Search for the cell housing the specified text and yield its [x, y] center coordinate. 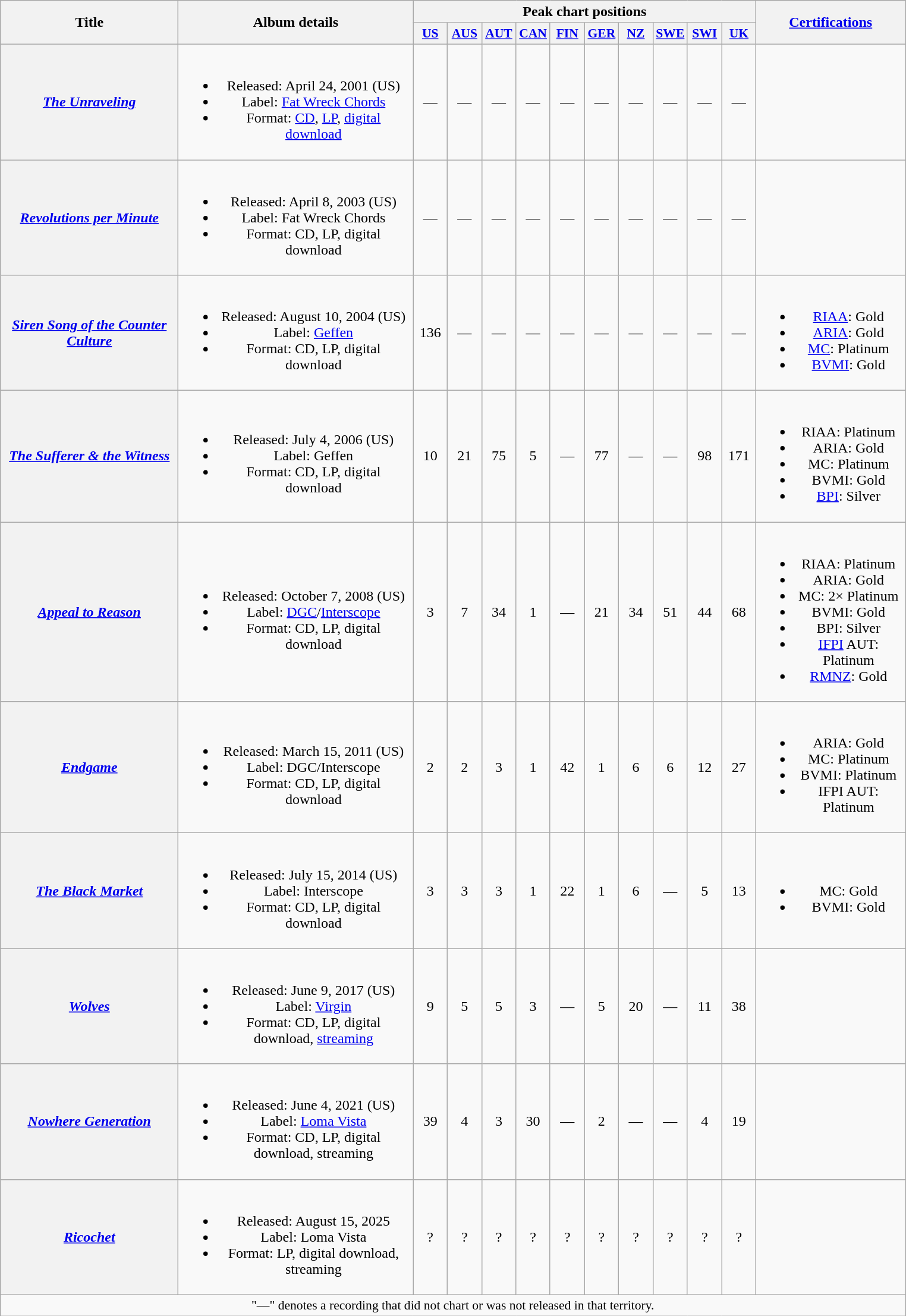
39 [430, 1122]
10 [430, 457]
27 [739, 767]
Ricochet [89, 1237]
RIAA: PlatinumARIA: GoldMC: 2× PlatinumBVMI: GoldBPI: SilverIFPI AUT: PlatinumRMNZ: Gold [831, 612]
NZ [636, 34]
GER [602, 34]
FIN [567, 34]
Siren Song of the Counter Culture [89, 333]
Certifications [831, 23]
US [430, 34]
19 [739, 1122]
Released: October 7, 2008 (US)Label: DGC/InterscopeFormat: CD, LP, digital download [296, 612]
Wolves [89, 1006]
Released: June 9, 2017 (US)Label: VirginFormat: CD, LP, digital download, streaming [296, 1006]
Released: March 15, 2011 (US)Label: DGC/InterscopeFormat: CD, LP, digital download [296, 767]
20 [636, 1006]
Released: July 15, 2014 (US)Label: InterscopeFormat: CD, LP, digital download [296, 891]
7 [465, 612]
The Black Market [89, 891]
Album details [296, 23]
The Unraveling [89, 102]
30 [533, 1122]
Released: April 8, 2003 (US)Label: Fat Wreck ChordsFormat: CD, LP, digital download [296, 217]
SWI [704, 34]
RIAA: GoldARIA: GoldMC: PlatinumBVMI: Gold [831, 333]
98 [704, 457]
68 [739, 612]
75 [499, 457]
136 [430, 333]
AUS [465, 34]
77 [602, 457]
The Sufferer & the Witness [89, 457]
Endgame [89, 767]
UK [739, 34]
44 [704, 612]
Peak chart positions [585, 12]
Released: June 4, 2021 (US)Label: Loma VistaFormat: CD, LP, digital download, streaming [296, 1122]
SWE [670, 34]
"—" denotes a recording that did not chart or was not released in that territory. [453, 1305]
42 [567, 767]
ARIA: GoldMC: PlatinumBVMI: PlatinumIFPI AUT: Platinum [831, 767]
9 [430, 1006]
Revolutions per Minute [89, 217]
CAN [533, 34]
22 [567, 891]
Released: August 10, 2004 (US)Label: GeffenFormat: CD, LP, digital download [296, 333]
Appeal to Reason [89, 612]
38 [739, 1006]
Released: April 24, 2001 (US)Label: Fat Wreck ChordsFormat: CD, LP, digital download [296, 102]
MC: GoldBVMI: Gold [831, 891]
11 [704, 1006]
Title [89, 23]
171 [739, 457]
51 [670, 612]
RIAA: PlatinumARIA: GoldMC: PlatinumBVMI: GoldBPI: Silver [831, 457]
13 [739, 891]
12 [704, 767]
Nowhere Generation [89, 1122]
Released: August 15, 2025Label: Loma VistaFormat: LP, digital download, streaming [296, 1237]
Released: July 4, 2006 (US)Label: GeffenFormat: CD, LP, digital download [296, 457]
AUT [499, 34]
